Return the [x, y] coordinate for the center point of the cell that contains the specified text.  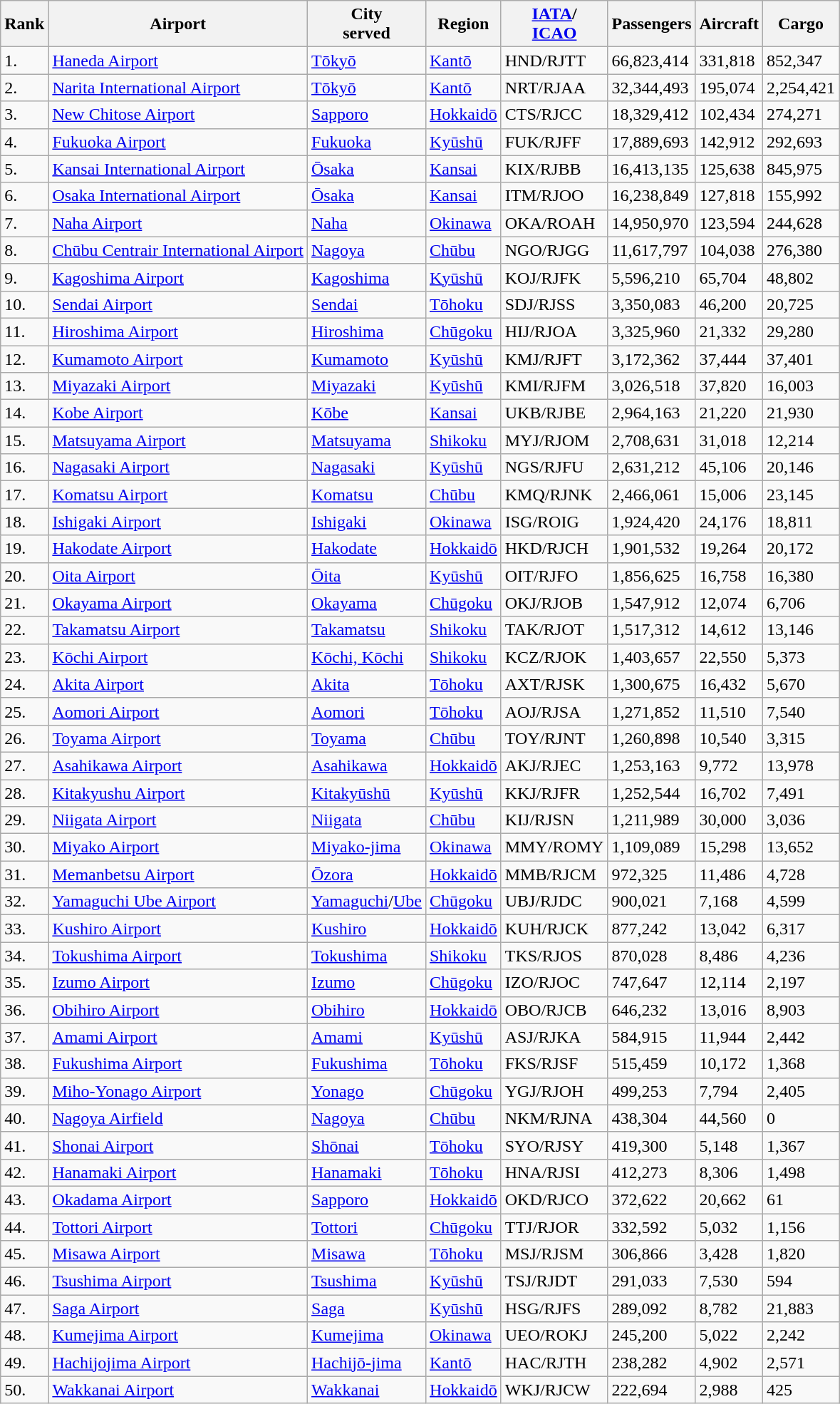
14,612 [730, 630]
1,856,625 [651, 576]
9. [24, 277]
104,038 [730, 250]
Izumo [367, 983]
12,214 [801, 440]
Ishigaki Airport [178, 522]
5,148 [730, 1145]
KMI/RJFM [554, 386]
412,273 [651, 1172]
3,350,083 [651, 304]
30. [24, 847]
1,820 [801, 1254]
238,282 [651, 1363]
20,146 [801, 468]
UEO/ROKJ [554, 1336]
Aomori Airport [178, 711]
22. [24, 630]
ASJ/RJKA [554, 1037]
Kagoshima Airport [178, 277]
MMB/RJCM [554, 874]
65,704 [730, 277]
Kobe Airport [178, 413]
FKS/RJSF [554, 1064]
5,032 [730, 1227]
Asahikawa [367, 765]
3,026,518 [651, 386]
11,510 [730, 711]
5,373 [801, 657]
Yonago [367, 1091]
10,540 [730, 738]
195,074 [730, 88]
44. [24, 1227]
29. [24, 820]
4. [24, 142]
2,242 [801, 1336]
102,434 [730, 115]
Okayama Airport [178, 603]
10. [24, 304]
Osaka International Airport [178, 196]
5,596,210 [651, 277]
37. [24, 1037]
18,811 [801, 522]
1,109,089 [651, 847]
1,260,898 [651, 738]
45,106 [730, 468]
1,924,420 [651, 522]
TOY/RJNT [554, 738]
438,304 [651, 1118]
12,074 [730, 603]
244,628 [801, 223]
5,022 [730, 1336]
HAC/RJTH [554, 1363]
Saga Airport [178, 1308]
Izumo Airport [178, 983]
14. [24, 413]
11. [24, 331]
Cargo [801, 24]
30,000 [730, 820]
Cityserved [367, 24]
23. [24, 657]
Naha [367, 223]
Kitakyūshū [367, 793]
13,042 [730, 929]
ISG/ROIG [554, 522]
Okadama Airport [178, 1199]
12. [24, 358]
291,033 [651, 1281]
SDJ/RJSS [554, 304]
28. [24, 793]
24,176 [730, 522]
1,403,657 [651, 657]
Niigata [367, 820]
HKD/RJCH [554, 549]
2,405 [801, 1091]
21,883 [801, 1308]
419,300 [651, 1145]
29,280 [801, 331]
1,253,163 [651, 765]
KMQ/RJNK [554, 495]
HIJ/RJOA [554, 331]
HNA/RJSI [554, 1172]
UBJ/RJDC [554, 902]
Hachijojima Airport [178, 1363]
19,264 [730, 549]
Kushiro [367, 929]
47. [24, 1308]
Misawa Airport [178, 1254]
Hachijō-jima [367, 1363]
OBO/RJCB [554, 1010]
Niigata Airport [178, 820]
20,725 [801, 304]
37,401 [801, 358]
40. [24, 1118]
22,550 [730, 657]
8,903 [801, 1010]
KIX/RJBB [554, 169]
23,145 [801, 495]
ITM/RJOO [554, 196]
1. [24, 61]
KUH/RJCK [554, 929]
38. [24, 1064]
Kumamoto [367, 358]
11,617,797 [651, 250]
19. [24, 549]
6,317 [801, 929]
17,889,693 [651, 142]
Kagoshima [367, 277]
2,197 [801, 983]
8. [24, 250]
Okayama [367, 603]
16. [24, 468]
KKJ/RJFR [554, 793]
6,706 [801, 603]
16,702 [730, 793]
MYJ/RJOM [554, 440]
499,253 [651, 1091]
34. [24, 956]
Fukuoka Airport [178, 142]
Passengers [651, 24]
15,298 [730, 847]
Fukushima Airport [178, 1064]
2,466,061 [651, 495]
Obihiro [367, 1010]
18,329,412 [651, 115]
TSJ/RJDT [554, 1281]
7,491 [801, 793]
3,036 [801, 820]
FUK/RJFF [554, 142]
24. [24, 684]
Aircraft [730, 24]
8,306 [730, 1172]
1,211,989 [651, 820]
Chūbu Centrair International Airport [178, 250]
Akita Airport [178, 684]
Kushiro Airport [178, 929]
3,315 [801, 738]
OKD/RJCO [554, 1199]
31,018 [730, 440]
331,818 [730, 61]
870,028 [651, 956]
584,915 [651, 1037]
New Chitose Airport [178, 115]
HND/RJTT [554, 61]
2,964,163 [651, 413]
372,622 [651, 1199]
1,367 [801, 1145]
Saga [367, 1308]
KMJ/RJFT [554, 358]
Naha Airport [178, 223]
900,021 [651, 902]
TKS/RJOS [554, 956]
2,254,421 [801, 88]
NRT/RJAA [554, 88]
7,794 [730, 1091]
13,652 [801, 847]
42. [24, 1172]
Miho-Yonago Airport [178, 1091]
Aomori [367, 711]
Nagoya Airfield [178, 1118]
50. [24, 1390]
Shōnai [367, 1145]
15. [24, 440]
2,988 [730, 1390]
MMY/ROMY [554, 847]
276,380 [801, 250]
8,782 [730, 1308]
KOJ/RJFK [554, 277]
Hiroshima Airport [178, 331]
425 [801, 1390]
48. [24, 1336]
4,236 [801, 956]
SYO/RJSY [554, 1145]
7. [24, 223]
155,992 [801, 196]
46,200 [730, 304]
25. [24, 711]
6. [24, 196]
16,003 [801, 386]
9,772 [730, 765]
Wakkanai [367, 1390]
Matsuyama [367, 440]
Tottori Airport [178, 1227]
Komatsu [367, 495]
Amami Airport [178, 1037]
37,820 [730, 386]
222,694 [651, 1390]
16,432 [730, 684]
Miyazaki [367, 386]
13,146 [801, 630]
15,006 [730, 495]
852,347 [801, 61]
2,442 [801, 1037]
13,016 [730, 1010]
2. [24, 88]
1,300,675 [651, 684]
Kitakyushu Airport [178, 793]
66,823,414 [651, 61]
33. [24, 929]
Takamatsu [367, 630]
KIJ/RJSN [554, 820]
Obihiro Airport [178, 1010]
4,599 [801, 902]
5. [24, 169]
Toyama [367, 738]
27. [24, 765]
21,220 [730, 413]
46. [24, 1281]
Shonai Airport [178, 1145]
11,486 [730, 874]
49. [24, 1363]
HSG/RJFS [554, 1308]
16,758 [730, 576]
Tsushima [367, 1281]
35. [24, 983]
Kumejima [367, 1336]
Tokushima Airport [178, 956]
48,802 [801, 277]
Ōzora [367, 874]
41. [24, 1145]
Haneda Airport [178, 61]
20. [24, 576]
16,413,135 [651, 169]
Hakodate Airport [178, 549]
13,978 [801, 765]
877,242 [651, 929]
7,168 [730, 902]
AXT/RJSK [554, 684]
CTS/RJCC [554, 115]
Kōchi Airport [178, 657]
1,252,544 [651, 793]
5,670 [801, 684]
274,271 [801, 115]
13. [24, 386]
43. [24, 1199]
Hakodate [367, 549]
NGO/RJGG [554, 250]
Amami [367, 1037]
972,325 [651, 874]
12,114 [730, 983]
Region [463, 24]
Matsuyama Airport [178, 440]
Sendai Airport [178, 304]
AOJ/RJSA [554, 711]
Oita Airport [178, 576]
845,975 [801, 169]
Wakkanai Airport [178, 1390]
Yamaguchi/Ube [367, 902]
11,944 [730, 1037]
IATA/ICAO [554, 24]
NGS/RJFU [554, 468]
OKJ/RJOB [554, 603]
747,647 [651, 983]
245,200 [651, 1336]
UKB/RJBE [554, 413]
Kōbe [367, 413]
2,631,212 [651, 468]
594 [801, 1281]
123,594 [730, 223]
Ishigaki [367, 522]
0 [801, 1118]
142,912 [730, 142]
WKJ/RJCW [554, 1390]
Fukuoka [367, 142]
Ōita [367, 576]
OKA/ROAH [554, 223]
OIT/RJFO [554, 576]
21,930 [801, 413]
Hanamaki [367, 1172]
18. [24, 522]
IZO/RJOC [554, 983]
44,560 [730, 1118]
14,950,970 [651, 223]
Yamaguchi Ube Airport [178, 902]
332,592 [651, 1227]
4,728 [801, 874]
Fukushima [367, 1064]
16,238,849 [651, 196]
3,325,960 [651, 331]
Miyako Airport [178, 847]
515,459 [651, 1064]
Akita [367, 684]
Miyako-jima [367, 847]
1,271,852 [651, 711]
45. [24, 1254]
Kumejima Airport [178, 1336]
NKM/RJNA [554, 1118]
Tsushima Airport [178, 1281]
127,818 [730, 196]
4,902 [730, 1363]
61 [801, 1199]
3,172,362 [651, 358]
1,156 [801, 1227]
21,332 [730, 331]
39. [24, 1091]
Tokushima [367, 956]
1,368 [801, 1064]
MSJ/RJSM [554, 1254]
3,428 [730, 1254]
Airport [178, 24]
2,708,631 [651, 440]
KCZ/RJOK [554, 657]
32,344,493 [651, 88]
17. [24, 495]
Kansai International Airport [178, 169]
306,866 [651, 1254]
3. [24, 115]
Memanbetsu Airport [178, 874]
31. [24, 874]
Asahikawa Airport [178, 765]
Komatsu Airport [178, 495]
Nagasaki Airport [178, 468]
1,498 [801, 1172]
1,517,312 [651, 630]
26. [24, 738]
YGJ/RJOH [554, 1091]
646,232 [651, 1010]
16,380 [801, 576]
20,662 [730, 1199]
Toyama Airport [178, 738]
Hanamaki Airport [178, 1172]
Kōchi, Kōchi [367, 657]
21. [24, 603]
Narita International Airport [178, 88]
2,571 [801, 1363]
7,540 [801, 711]
Rank [24, 24]
20,172 [801, 549]
Takamatsu Airport [178, 630]
289,092 [651, 1308]
Misawa [367, 1254]
TTJ/RJOR [554, 1227]
Sendai [367, 304]
1,901,532 [651, 549]
292,693 [801, 142]
Tottori [367, 1227]
Hiroshima [367, 331]
10,172 [730, 1064]
37,444 [730, 358]
32. [24, 902]
Miyazaki Airport [178, 386]
TAK/RJOT [554, 630]
8,486 [730, 956]
125,638 [730, 169]
36. [24, 1010]
AKJ/RJEC [554, 765]
Nagasaki [367, 468]
Kumamoto Airport [178, 358]
7,530 [730, 1281]
1,547,912 [651, 603]
